Output the (X, Y) coordinate of the center of the cell containing the given text.  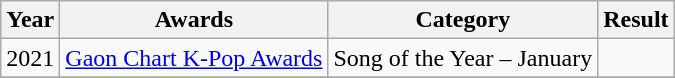
Category (463, 20)
Gaon Chart K-Pop Awards (194, 58)
Result (636, 20)
Song of the Year – January (463, 58)
Awards (194, 20)
Year (30, 20)
2021 (30, 58)
